Return (x, y) of the center of cell containing provided text 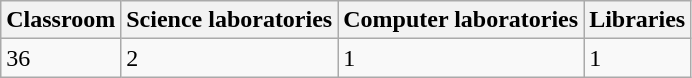
Libraries (638, 20)
36 (61, 58)
2 (230, 58)
Computer laboratories (461, 20)
Classroom (61, 20)
Science laboratories (230, 20)
